Output the [x, y] coordinate of the center of the cell containing the given text.  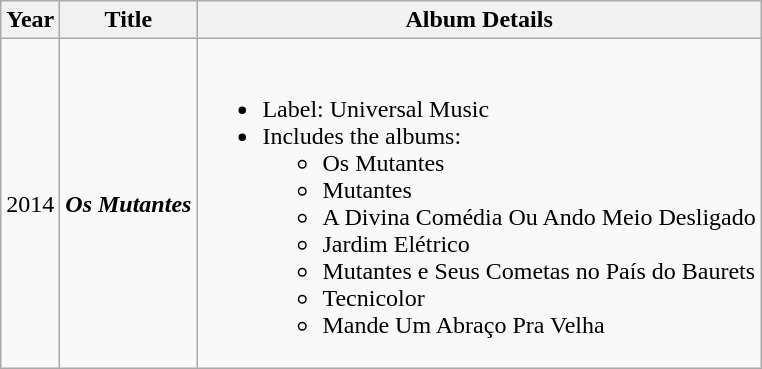
2014 [30, 204]
Title [128, 20]
Os Mutantes [128, 204]
Year [30, 20]
Album Details [479, 20]
